Search for the cell housing the specified text and yield its (x, y) center coordinate. 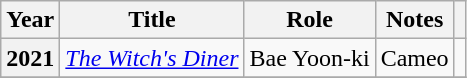
Year (30, 20)
Title (152, 20)
2021 (30, 58)
The Witch's Diner (152, 58)
Bae Yoon-ki (310, 58)
Notes (414, 20)
Role (310, 20)
Cameo (414, 58)
